Determine the [x, y] coordinate at the center of the cell enclosing the given text.  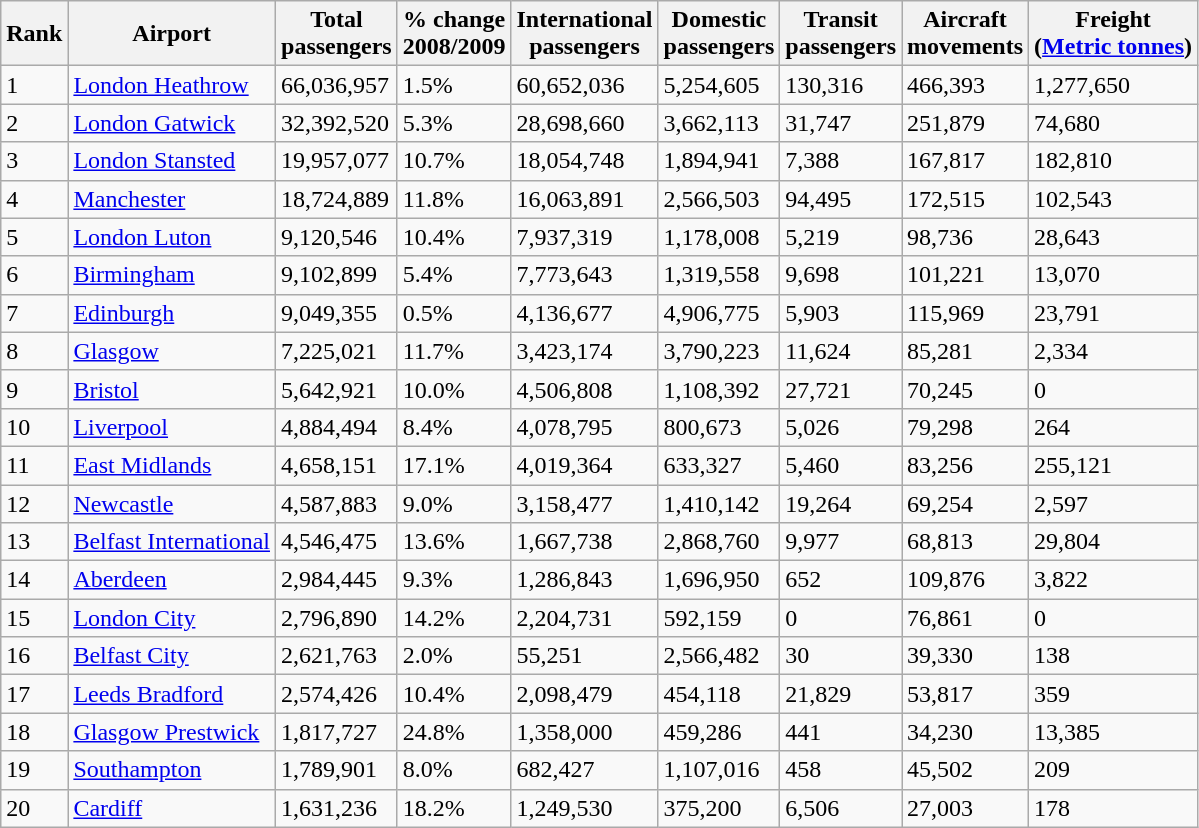
633,327 [719, 465]
Birmingham [172, 275]
Bristol [172, 389]
Aircraftmovements [966, 34]
264 [1114, 427]
682,427 [584, 770]
9,977 [841, 542]
9,049,355 [337, 313]
7 [34, 313]
167,817 [966, 161]
7,937,319 [584, 237]
27,721 [841, 389]
5.3% [454, 123]
9,102,899 [337, 275]
2,796,890 [337, 618]
375,200 [719, 808]
9.0% [454, 503]
8.4% [454, 427]
Internationalpassengers [584, 34]
4,019,364 [584, 465]
83,256 [966, 465]
London Heathrow [172, 85]
2 [34, 123]
5 [34, 237]
4,506,808 [584, 389]
13,070 [1114, 275]
2,621,763 [337, 656]
2,984,445 [337, 580]
172,515 [966, 199]
13.6% [454, 542]
East Midlands [172, 465]
4,884,494 [337, 427]
London Gatwick [172, 123]
5,642,921 [337, 389]
27,003 [966, 808]
1,410,142 [719, 503]
2,566,503 [719, 199]
115,969 [966, 313]
23,791 [1114, 313]
55,251 [584, 656]
1,817,727 [337, 732]
209 [1114, 770]
1,107,016 [719, 770]
4,906,775 [719, 313]
3,423,174 [584, 351]
1.5% [454, 85]
2,566,482 [719, 656]
1,277,650 [1114, 85]
8.0% [454, 770]
28,643 [1114, 237]
255,121 [1114, 465]
2.0% [454, 656]
69,254 [966, 503]
30 [841, 656]
Belfast City [172, 656]
4 [34, 199]
9 [34, 389]
2,098,479 [584, 694]
70,245 [966, 389]
1,358,000 [584, 732]
13 [34, 542]
3,790,223 [719, 351]
12 [34, 503]
1 [34, 85]
6 [34, 275]
1,178,008 [719, 237]
5,026 [841, 427]
5.4% [454, 275]
1,667,738 [584, 542]
3 [34, 161]
9.3% [454, 580]
11.8% [454, 199]
% change2008/2009 [454, 34]
1,631,236 [337, 808]
17 [34, 694]
359 [1114, 694]
138 [1114, 656]
32,392,520 [337, 123]
Manchester [172, 199]
18 [34, 732]
2,868,760 [719, 542]
24.8% [454, 732]
45,502 [966, 770]
Airport [172, 34]
130,316 [841, 85]
Totalpassengers [337, 34]
53,817 [966, 694]
London Luton [172, 237]
1,108,392 [719, 389]
101,221 [966, 275]
1,286,843 [584, 580]
66,036,957 [337, 85]
Aberdeen [172, 580]
Leeds Bradford [172, 694]
29,804 [1114, 542]
5,219 [841, 237]
21,829 [841, 694]
14.2% [454, 618]
10.0% [454, 389]
79,298 [966, 427]
11.7% [454, 351]
39,330 [966, 656]
0.5% [454, 313]
19,264 [841, 503]
Glasgow Prestwick [172, 732]
16,063,891 [584, 199]
9,698 [841, 275]
109,876 [966, 580]
458 [841, 770]
5,903 [841, 313]
19 [34, 770]
4,546,475 [337, 542]
98,736 [966, 237]
2,597 [1114, 503]
Belfast International [172, 542]
9,120,546 [337, 237]
11,624 [841, 351]
Liverpool [172, 427]
14 [34, 580]
Edinburgh [172, 313]
1,319,558 [719, 275]
459,286 [719, 732]
441 [841, 732]
8 [34, 351]
94,495 [841, 199]
7,388 [841, 161]
19,957,077 [337, 161]
Domesticpassengers [719, 34]
28,698,660 [584, 123]
85,281 [966, 351]
2,204,731 [584, 618]
466,393 [966, 85]
18.2% [454, 808]
1,696,950 [719, 580]
178 [1114, 808]
60,652,036 [584, 85]
182,810 [1114, 161]
1,894,941 [719, 161]
102,543 [1114, 199]
6,506 [841, 808]
Southampton [172, 770]
3,662,113 [719, 123]
16 [34, 656]
13,385 [1114, 732]
Cardiff [172, 808]
2,334 [1114, 351]
1,249,530 [584, 808]
Transitpassengers [841, 34]
20 [34, 808]
Glasgow [172, 351]
18,054,748 [584, 161]
10.7% [454, 161]
4,136,677 [584, 313]
18,724,889 [337, 199]
15 [34, 618]
11 [34, 465]
17.1% [454, 465]
454,118 [719, 694]
74,680 [1114, 123]
London City [172, 618]
7,773,643 [584, 275]
5,254,605 [719, 85]
London Stansted [172, 161]
10 [34, 427]
2,574,426 [337, 694]
4,078,795 [584, 427]
1,789,901 [337, 770]
31,747 [841, 123]
Newcastle [172, 503]
7,225,021 [337, 351]
Freight(Metric tonnes) [1114, 34]
Rank [34, 34]
3,158,477 [584, 503]
652 [841, 580]
3,822 [1114, 580]
68,813 [966, 542]
5,460 [841, 465]
592,159 [719, 618]
4,587,883 [337, 503]
34,230 [966, 732]
76,861 [966, 618]
4,658,151 [337, 465]
800,673 [719, 427]
251,879 [966, 123]
